Return [X, Y] of the center of cell containing provided text 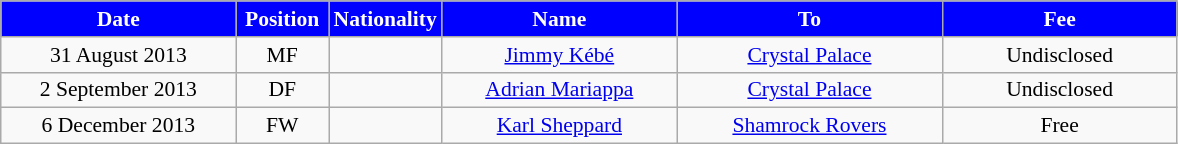
Nationality [384, 19]
2 September 2013 [118, 90]
Adrian Mariappa [560, 90]
Karl Sheppard [560, 126]
Free [1060, 126]
DF [282, 90]
Shamrock Rovers [810, 126]
Jimmy Kébé [560, 55]
Fee [1060, 19]
Name [560, 19]
Position [282, 19]
Date [118, 19]
FW [282, 126]
MF [282, 55]
6 December 2013 [118, 126]
To [810, 19]
31 August 2013 [118, 55]
